Provide the (X, Y) coordinate of the cell's center where the given text is located.  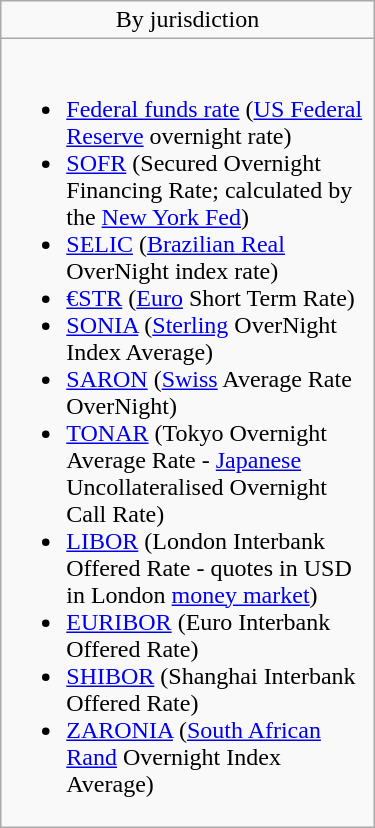
By jurisdiction (188, 20)
